Locate the cell with the specified text and output its (x, y) center coordinate. 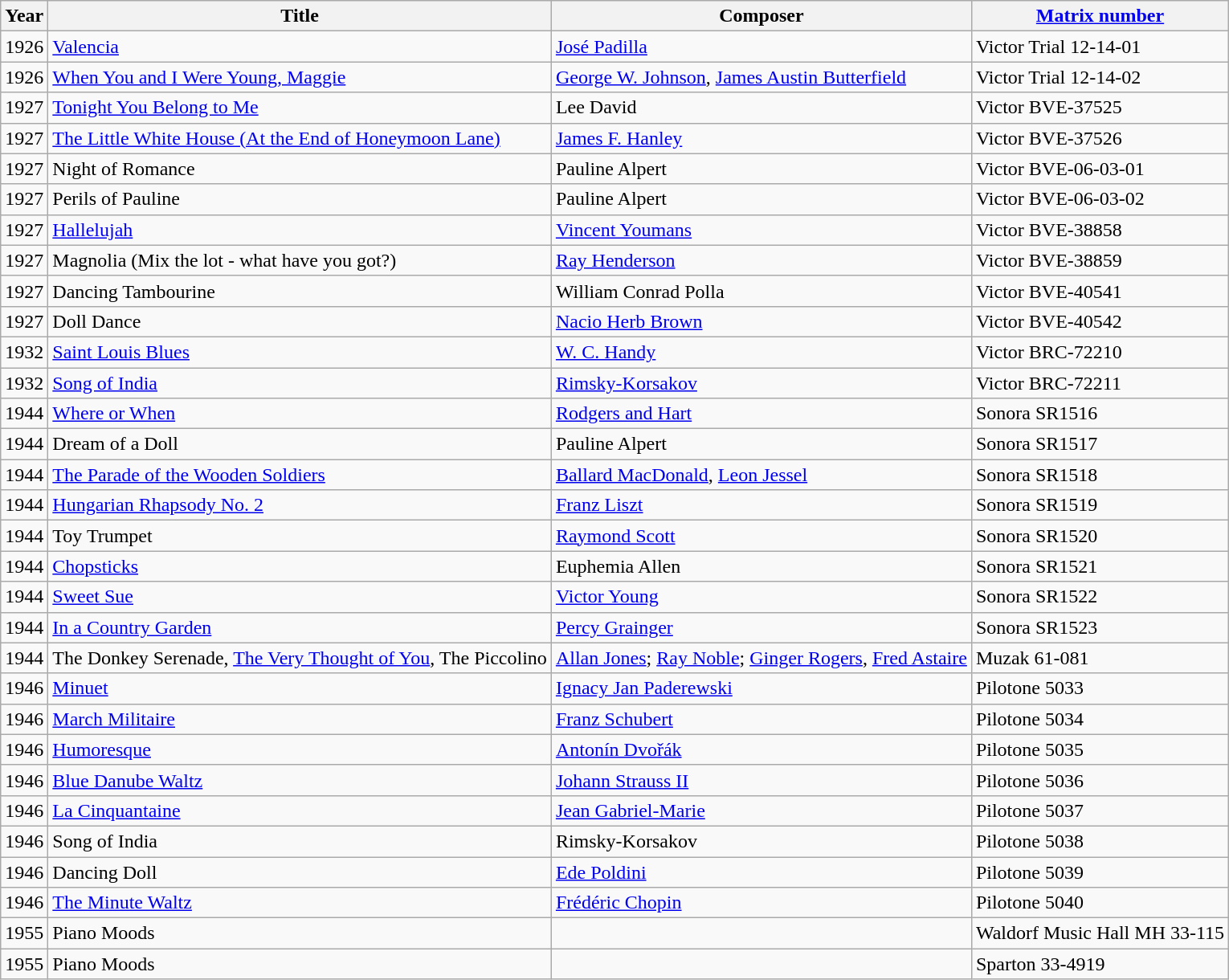
Dancing Doll (300, 872)
Magnolia (Mix the lot - what have you got?) (300, 260)
Minuet (300, 688)
Ballard MacDonald, Leon Jessel (761, 475)
Percy Grainger (761, 627)
Victor BVE-40541 (1100, 291)
Hallelujah (300, 230)
Pilotone 5035 (1100, 749)
Blue Danube Waltz (300, 780)
Sonora SR1520 (1100, 536)
La Cinquantaine (300, 811)
Victor Trial 12-14-01 (1100, 47)
Sonora SR1523 (1100, 627)
Rodgers and Hart (761, 414)
W. C. Handy (761, 352)
The Parade of the Wooden Soldiers (300, 475)
Victor BRC-72211 (1100, 383)
Sweet Sue (300, 597)
Victor BVE-37526 (1100, 138)
Sonora SR1518 (1100, 475)
Muzak 61-081 (1100, 658)
Victor BVE-06-03-01 (1100, 169)
George W. Johnson, James Austin Butterfield (761, 77)
Pilotone 5039 (1100, 872)
Pilotone 5036 (1100, 780)
Sonora SR1522 (1100, 597)
Pilotone 5037 (1100, 811)
Chopsticks (300, 566)
Tonight You Belong to Me (300, 108)
Victor BVE-06-03-02 (1100, 199)
Valencia (300, 47)
Lee David (761, 108)
Title (300, 16)
Nacio Herb Brown (761, 321)
Jean Gabriel-Marie (761, 811)
Johann Strauss II (761, 780)
Victor BVE-40542 (1100, 321)
Ignacy Jan Paderewski (761, 688)
The Donkey Serenade, The Very Thought of You, The Piccolino (300, 658)
Year (24, 16)
Ray Henderson (761, 260)
William Conrad Polla (761, 291)
Sparton 33-4919 (1100, 964)
Sonora SR1516 (1100, 414)
When You and I Were Young, Maggie (300, 77)
Ede Poldini (761, 872)
Matrix number (1100, 16)
Hungarian Rhapsody No. 2 (300, 505)
Saint Louis Blues (300, 352)
Dream of a Doll (300, 444)
Sonora SR1519 (1100, 505)
Toy Trumpet (300, 536)
Pilotone 5040 (1100, 903)
Where or When (300, 414)
Doll Dance (300, 321)
Sonora SR1521 (1100, 566)
José Padilla (761, 47)
Frédéric Chopin (761, 903)
Pilotone 5034 (1100, 719)
Pilotone 5038 (1100, 841)
Victor BVE-38859 (1100, 260)
Allan Jones; Ray Noble; Ginger Rogers, Fred Astaire (761, 658)
Victor BVE-38858 (1100, 230)
James F. Hanley (761, 138)
Perils of Pauline (300, 199)
Victor Young (761, 597)
Victor BRC-72210 (1100, 352)
Humoresque (300, 749)
Euphemia Allen (761, 566)
The Little White House (At the End of Honeymoon Lane) (300, 138)
Dancing Tambourine (300, 291)
Franz Liszt (761, 505)
In a Country Garden (300, 627)
Franz Schubert (761, 719)
Vincent Youmans (761, 230)
Raymond Scott (761, 536)
The Minute Waltz (300, 903)
Sonora SR1517 (1100, 444)
Composer (761, 16)
March Militaire (300, 719)
Antonín Dvořák (761, 749)
Victor Trial 12-14-02 (1100, 77)
Victor BVE-37525 (1100, 108)
Waldorf Music Hall MH 33-115 (1100, 933)
Night of Romance (300, 169)
Pilotone 5033 (1100, 688)
